Capture the cell that displays the provided text and extract its [X, Y] central coordinate. 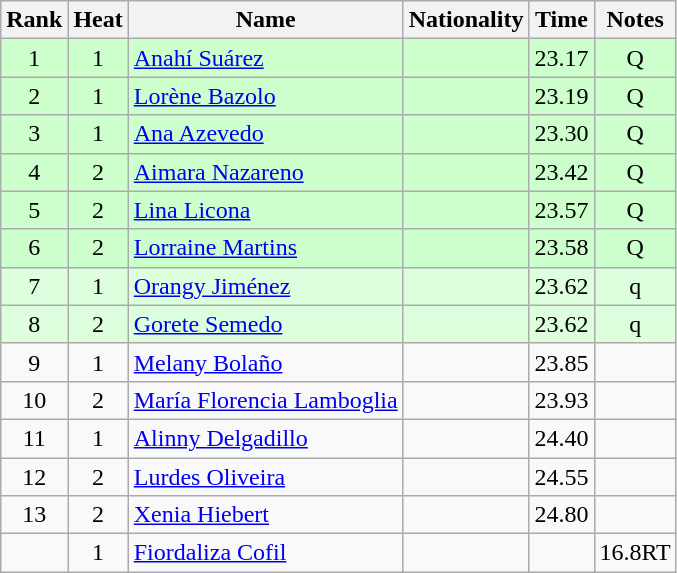
Alinny Delgadillo [266, 438]
11 [34, 438]
Anahí Suárez [266, 58]
Name [266, 20]
Notes [635, 20]
Melany Bolaño [266, 362]
Xenia Hiebert [266, 515]
3 [34, 134]
Ana Azevedo [266, 134]
23.57 [562, 210]
23.19 [562, 96]
24.40 [562, 438]
María Florencia Lamboglia [266, 400]
Lina Licona [266, 210]
Fiordaliza Cofil [266, 553]
24.55 [562, 477]
Rank [34, 20]
9 [34, 362]
Aimara Nazareno [266, 172]
12 [34, 477]
6 [34, 248]
8 [34, 324]
Lurdes Oliveira [266, 477]
24.80 [562, 515]
23.17 [562, 58]
23.42 [562, 172]
16.8RT [635, 553]
10 [34, 400]
Lorène Bazolo [266, 96]
23.58 [562, 248]
23.85 [562, 362]
4 [34, 172]
Nationality [466, 20]
Gorete Semedo [266, 324]
23.30 [562, 134]
Heat [98, 20]
13 [34, 515]
Time [562, 20]
5 [34, 210]
Lorraine Martins [266, 248]
7 [34, 286]
23.93 [562, 400]
Orangy Jiménez [266, 286]
